Return the [X, Y] coordinate for the center point of the cell that contains the specified text.  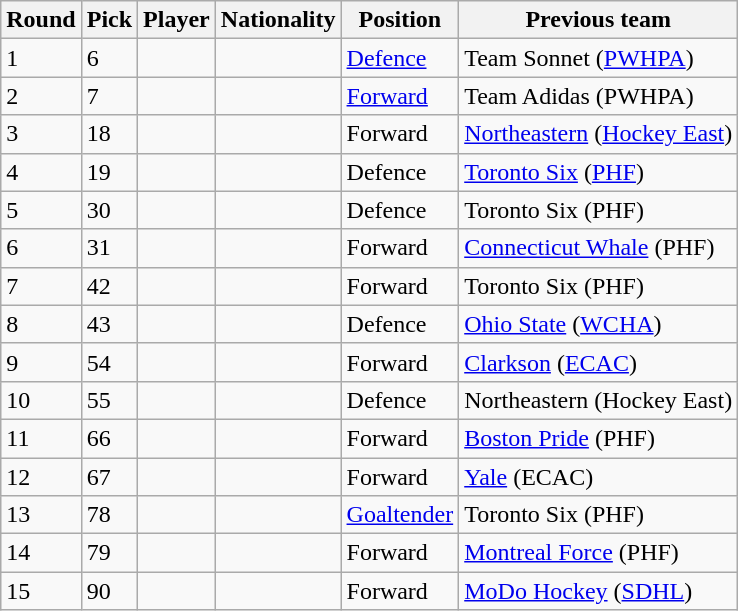
54 [109, 362]
Pick [109, 20]
Ohio State (WCHA) [598, 324]
Connecticut Whale (PHF) [598, 248]
15 [41, 591]
4 [41, 172]
2 [41, 96]
Player [177, 20]
55 [109, 400]
1 [41, 58]
18 [109, 134]
66 [109, 438]
42 [109, 286]
Yale (ECAC) [598, 477]
30 [109, 210]
Round [41, 20]
Team Adidas (PWHPA) [598, 96]
Boston Pride (PHF) [598, 438]
43 [109, 324]
12 [41, 477]
9 [41, 362]
14 [41, 553]
5 [41, 210]
Position [400, 20]
Nationality [278, 20]
11 [41, 438]
31 [109, 248]
MoDo Hockey (SDHL) [598, 591]
3 [41, 134]
67 [109, 477]
79 [109, 553]
90 [109, 591]
19 [109, 172]
10 [41, 400]
Team Sonnet (PWHPA) [598, 58]
78 [109, 515]
Montreal Force (PHF) [598, 553]
Goaltender [400, 515]
Previous team [598, 20]
8 [41, 324]
13 [41, 515]
Clarkson (ECAC) [598, 362]
